Locate the cell with the specified text and output its [x, y] center coordinate. 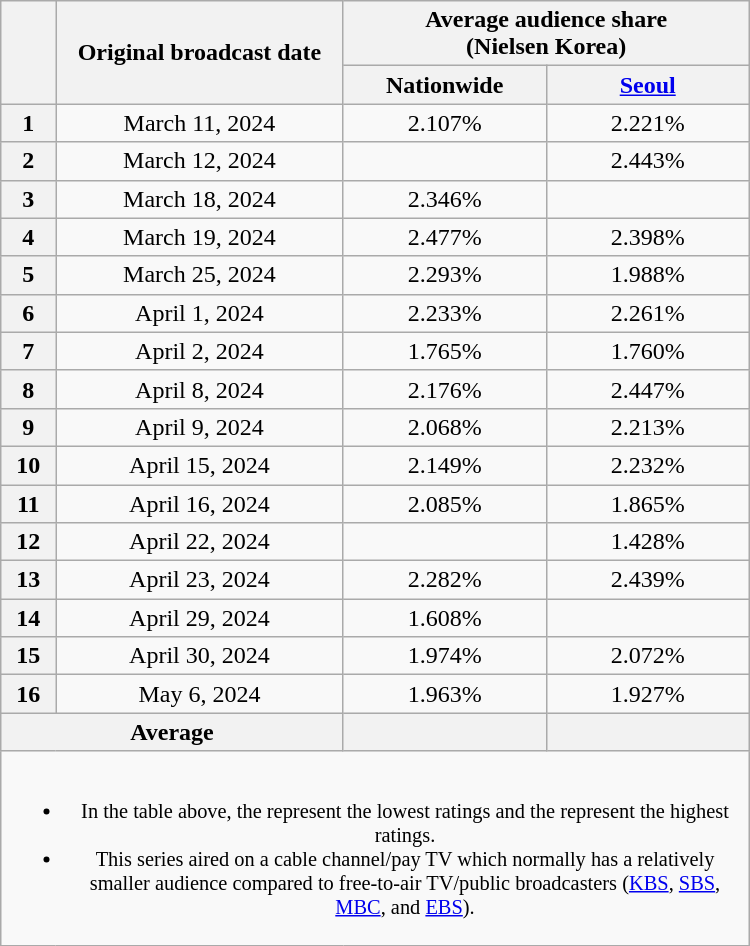
2.439% [648, 580]
April 15, 2024 [200, 465]
1.428% [648, 542]
11 [28, 503]
April 29, 2024 [200, 618]
8 [28, 389]
2.213% [648, 427]
2.149% [444, 465]
2.293% [444, 275]
1.865% [648, 503]
10 [28, 465]
2 [28, 161]
2.261% [648, 313]
1.927% [648, 694]
April 22, 2024 [200, 542]
2.477% [444, 237]
6 [28, 313]
1.974% [444, 656]
14 [28, 618]
2.221% [648, 123]
7 [28, 351]
Seoul [648, 85]
9 [28, 427]
16 [28, 694]
15 [28, 656]
4 [28, 237]
Average [172, 732]
April 8, 2024 [200, 389]
March 11, 2024 [200, 123]
April 30, 2024 [200, 656]
5 [28, 275]
2.232% [648, 465]
1.988% [648, 275]
April 23, 2024 [200, 580]
2.068% [444, 427]
Average audience share(Nielsen Korea) [546, 34]
2.398% [648, 237]
April 16, 2024 [200, 503]
April 1, 2024 [200, 313]
March 19, 2024 [200, 237]
2.447% [648, 389]
March 12, 2024 [200, 161]
2.233% [444, 313]
13 [28, 580]
2.346% [444, 199]
1.963% [444, 694]
April 9, 2024 [200, 427]
Original broadcast date [200, 52]
2.085% [444, 503]
2.107% [444, 123]
Nationwide [444, 85]
1.760% [648, 351]
1.765% [444, 351]
1.608% [444, 618]
May 6, 2024 [200, 694]
12 [28, 542]
2.176% [444, 389]
March 25, 2024 [200, 275]
2.282% [444, 580]
3 [28, 199]
1 [28, 123]
2.443% [648, 161]
April 2, 2024 [200, 351]
2.072% [648, 656]
March 18, 2024 [200, 199]
